Search for the cell housing the specified text and yield its (X, Y) center coordinate. 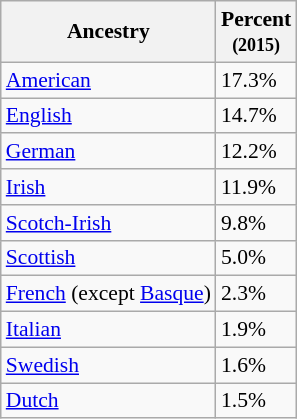
French (except Basque) (108, 294)
American (108, 80)
2.3% (256, 294)
Irish (108, 187)
Scottish (108, 258)
12.2% (256, 152)
1.5% (256, 401)
17.3% (256, 80)
1.6% (256, 365)
9.8% (256, 223)
Percent(2015) (256, 32)
German (108, 152)
Italian (108, 330)
14.7% (256, 116)
11.9% (256, 187)
Swedish (108, 365)
Dutch (108, 401)
1.9% (256, 330)
English (108, 116)
Ancestry (108, 32)
Scotch-Irish (108, 223)
5.0% (256, 258)
